Search for the cell housing the specified text and yield its (x, y) center coordinate. 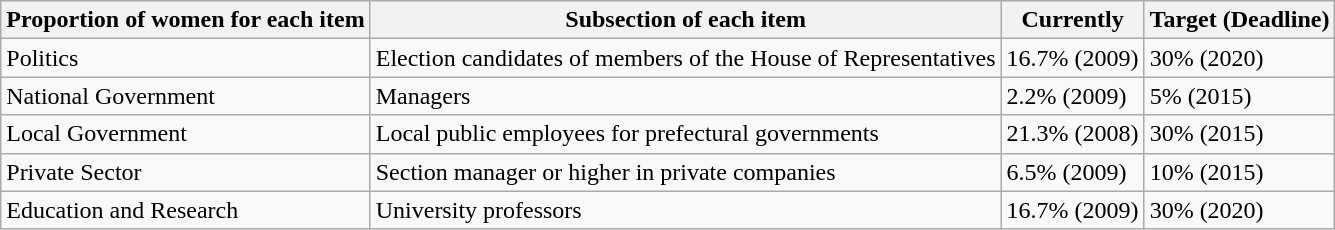
Subsection of each item (686, 20)
5% (2015) (1240, 96)
Private Sector (186, 172)
Target (Deadline) (1240, 20)
30% (2015) (1240, 134)
Politics (186, 58)
National Government (186, 96)
Section manager or higher in private companies (686, 172)
21.3% (2008) (1072, 134)
Election candidates of members of the House of Representatives (686, 58)
Proportion of women for each item (186, 20)
Local public employees for prefectural governments (686, 134)
10% (2015) (1240, 172)
Managers (686, 96)
Education and Research (186, 210)
Currently (1072, 20)
6.5% (2009) (1072, 172)
2.2% (2009) (1072, 96)
Local Government (186, 134)
University professors (686, 210)
